For the text-containing cell, return its midpoint in (x, y) coordinate format. 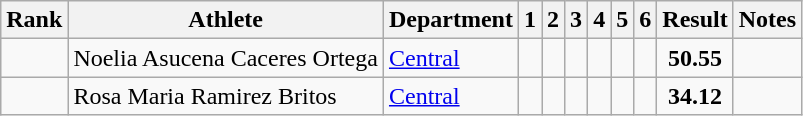
Rank (34, 20)
5 (622, 20)
Result (695, 20)
6 (646, 20)
2 (554, 20)
4 (600, 20)
Notes (767, 20)
Rosa Maria Ramirez Britos (226, 96)
Athlete (226, 20)
3 (576, 20)
50.55 (695, 58)
Noelia Asucena Caceres Ortega (226, 58)
Department (450, 20)
1 (530, 20)
34.12 (695, 96)
